Search for the cell housing the specified text and yield its (X, Y) center coordinate. 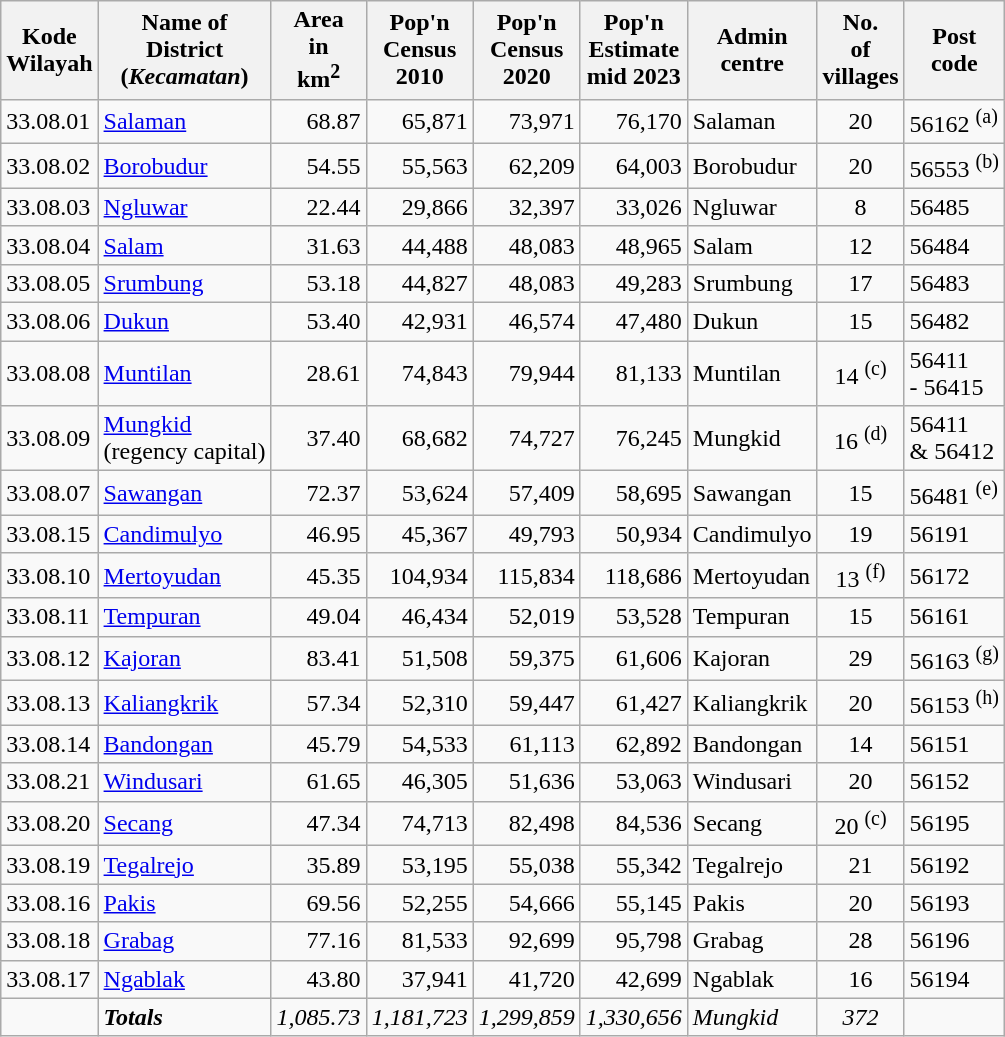
57.34 (318, 704)
17 (860, 284)
12 (860, 245)
56191 (954, 534)
21 (860, 865)
74,843 (420, 374)
42,699 (634, 979)
31.63 (318, 245)
68,682 (420, 438)
33.08.20 (50, 824)
77.16 (318, 941)
65,871 (420, 122)
49.04 (318, 617)
33.08.17 (50, 979)
52,310 (420, 704)
56411- 56415 (954, 374)
79,944 (526, 374)
84,536 (634, 824)
47,480 (634, 322)
53,528 (634, 617)
72.37 (318, 494)
33.08.03 (50, 207)
95,798 (634, 941)
14 (c) (860, 374)
69.56 (318, 903)
33.08.02 (50, 166)
74,713 (420, 824)
8 (860, 207)
37,941 (420, 979)
45,367 (420, 534)
54,533 (420, 744)
50,934 (634, 534)
55,342 (634, 865)
42,931 (420, 322)
56193 (954, 903)
56482 (954, 322)
33.08.06 (50, 322)
56151 (954, 744)
Name ofDistrict (Kecamatan) (184, 50)
33.08.18 (50, 941)
62,209 (526, 166)
33.08.13 (50, 704)
62,892 (634, 744)
56172 (954, 576)
56192 (954, 865)
14 (860, 744)
47.34 (318, 824)
56153 (h) (954, 704)
Postcode (954, 50)
56194 (954, 979)
61,113 (526, 744)
1,299,859 (526, 1017)
Pop'nCensus2020 (526, 50)
Pop'nEstimatemid 2023 (634, 50)
33.08.01 (50, 122)
61.65 (318, 782)
118,686 (634, 576)
Mungkid (regency capital) (184, 438)
33.08.07 (50, 494)
1,181,723 (420, 1017)
16 (d) (860, 438)
56481 (e) (954, 494)
56411& 56412 (954, 438)
46,305 (420, 782)
59,375 (526, 658)
53.40 (318, 322)
Kode Wilayah (50, 50)
20 (c) (860, 824)
22.44 (318, 207)
1,330,656 (634, 1017)
83.41 (318, 658)
45.79 (318, 744)
52,019 (526, 617)
33.08.08 (50, 374)
33.08.21 (50, 782)
33.08.09 (50, 438)
29 (860, 658)
35.89 (318, 865)
33.08.14 (50, 744)
44,488 (420, 245)
46,434 (420, 617)
49,793 (526, 534)
58,695 (634, 494)
28.61 (318, 374)
33.08.16 (50, 903)
57,409 (526, 494)
46.95 (318, 534)
33.08.19 (50, 865)
56553 (b) (954, 166)
54.55 (318, 166)
33,026 (634, 207)
48,965 (634, 245)
33.08.12 (50, 658)
104,934 (420, 576)
59,447 (526, 704)
51,636 (526, 782)
41,720 (526, 979)
32,397 (526, 207)
54,666 (526, 903)
81,133 (634, 374)
51,508 (420, 658)
372 (860, 1017)
33.08.11 (50, 617)
29,866 (420, 207)
53.18 (318, 284)
61,606 (634, 658)
Area inkm2 (318, 50)
1,085.73 (318, 1017)
81,533 (420, 941)
56483 (954, 284)
82,498 (526, 824)
43.80 (318, 979)
52,255 (420, 903)
56161 (954, 617)
61,427 (634, 704)
33.08.05 (50, 284)
56485 (954, 207)
56195 (954, 824)
44,827 (420, 284)
28 (860, 941)
68.87 (318, 122)
92,699 (526, 941)
56152 (954, 782)
16 (860, 979)
56484 (954, 245)
55,563 (420, 166)
19 (860, 534)
33.08.10 (50, 576)
Admincentre (752, 50)
73,971 (526, 122)
Pop'nCensus2010 (420, 50)
55,038 (526, 865)
56196 (954, 941)
49,283 (634, 284)
53,624 (420, 494)
74,727 (526, 438)
46,574 (526, 322)
No.ofvillages (860, 50)
64,003 (634, 166)
Totals (184, 1017)
33.08.04 (50, 245)
115,834 (526, 576)
56163 (g) (954, 658)
53,195 (420, 865)
53,063 (634, 782)
76,170 (634, 122)
76,245 (634, 438)
56162 (a) (954, 122)
33.08.15 (50, 534)
55,145 (634, 903)
37.40 (318, 438)
13 (f) (860, 576)
45.35 (318, 576)
